Determine the (x, y) coordinate at the center of the cell enclosing the given text.  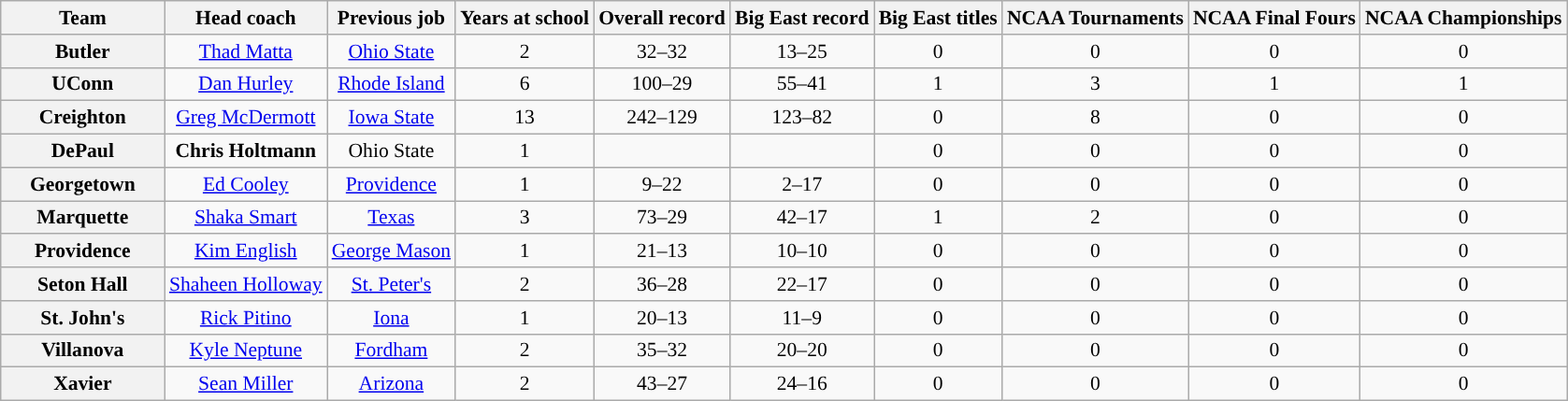
Thad Matta (246, 51)
22–17 (802, 284)
Chris Holtmann (246, 151)
35–32 (662, 351)
43–27 (662, 384)
St. John's (82, 318)
Seton Hall (82, 284)
6 (525, 84)
Head coach (246, 18)
Big East record (802, 18)
Marquette (82, 218)
Georgetown (82, 184)
Kyle Neptune (246, 351)
Villanova (82, 351)
DePaul (82, 151)
Butler (82, 51)
24–16 (802, 384)
73–29 (662, 218)
13 (525, 118)
20–13 (662, 318)
Arizona (391, 384)
Shaka Smart (246, 218)
Iona (391, 318)
100–29 (662, 84)
Xavier (82, 384)
NCAA Tournaments (1096, 18)
Ed Cooley (246, 184)
Kim English (246, 251)
Iowa State (391, 118)
Previous job (391, 18)
Texas (391, 218)
9–22 (662, 184)
10–10 (802, 251)
Dan Hurley (246, 84)
Sean Miller (246, 384)
Big East titles (939, 18)
NCAA Championships (1464, 18)
13–25 (802, 51)
55–41 (802, 84)
Overall record (662, 18)
NCAA Final Fours (1274, 18)
32–32 (662, 51)
Rick Pitino (246, 318)
Team (82, 18)
Shaheen Holloway (246, 284)
UConn (82, 84)
Creighton (82, 118)
Rhode Island (391, 84)
21–13 (662, 251)
Greg McDermott (246, 118)
11–9 (802, 318)
123–82 (802, 118)
2–17 (802, 184)
George Mason (391, 251)
242–129 (662, 118)
8 (1096, 118)
Years at school (525, 18)
St. Peter's (391, 284)
20–20 (802, 351)
Fordham (391, 351)
42–17 (802, 218)
36–28 (662, 284)
